From the cell containing the given text, extract its center point as (X, Y) coordinate. 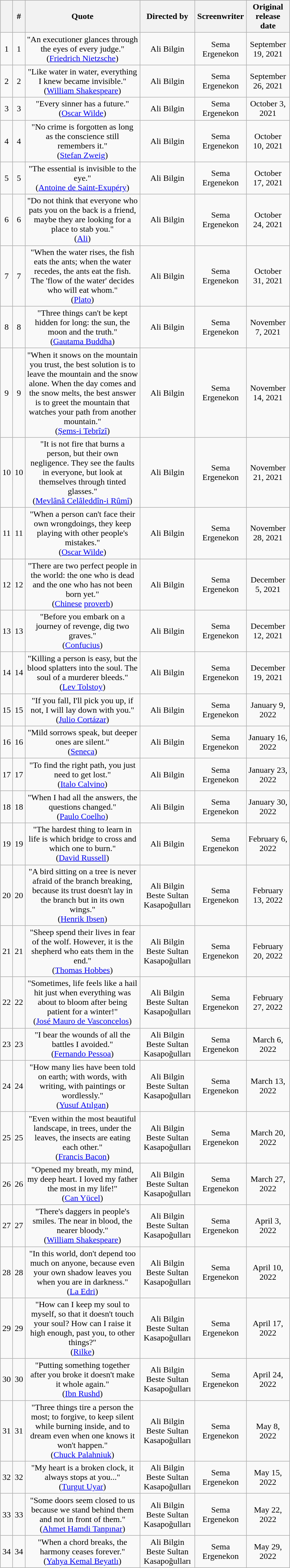
"If you fall, I'll pick you up, if not, I will lay down with you."(Julio Cortázar) (82, 710)
"Opened my breath, my mind, my deep heart. I loved my father the most in my life!"(Can Yücel) (82, 1184)
Original release date (268, 17)
"Like water in water, everything I knew became invisible."(William Shakespeare) (82, 81)
"When I had all the answers, the questions changed."(Paulo Coelho) (82, 807)
Quote (82, 17)
March 20, 2022 (268, 1137)
"Killing a person is easy, but the blood splatters into the soul. The soul of a murderer bleeds."(Lev Tolstoy) (82, 673)
October 3, 2021 (268, 109)
"Before you embark on a journey of revenge, dig two graves."(Confucius) (82, 631)
"Putting something together after you broke it doesn't make it whole again."(Ibn Rushd) (82, 1380)
September 26, 2021 (268, 81)
"My heart is a broken clock, it always stops at you..."(Turgut Uyar) (82, 1477)
April 17, 2022 (268, 1329)
"There are two perfect people in the world: the one who is dead and the one who has not been born yet."(Chinese proverb) (82, 585)
December 12, 2021 (268, 631)
October 31, 2021 (268, 276)
February 13, 2022 (268, 895)
October 17, 2021 (268, 178)
February 27, 2022 (268, 1002)
December 5, 2021 (268, 585)
March 13, 2022 (268, 1086)
"An executioner glances through the eyes of every judge."(Friedrich Nietzsche) (82, 49)
Screenwriter (220, 17)
September 19, 2021 (268, 49)
# (19, 17)
February 6, 2022 (268, 844)
March 6, 2022 (268, 1044)
"Every sinner has a future."(Oscar Wilde) (82, 109)
"To find the right path, you just need to get lost."(Italo Calvino) (82, 775)
January 9, 2022 (268, 710)
January 23, 2022 (268, 775)
January 30, 2022 (268, 807)
November 14, 2021 (268, 393)
"No crime is forgotten as long as the conscience still remembers it."(Stefan Zweig) (82, 141)
"Some doors seem closed to us because we stand behind them and not in front of them."(Ahmet Hamdi Tanpınar) (82, 1515)
"The hardest thing to learn in life is which bridge to cross and which one to burn."(David Russell) (82, 844)
"Do not think that everyone who pats you on the back is a friend, maybe they are looking for a place to stab you."(Ali) (82, 220)
"Sheep spend their lives in fear of the wolf. However, it is the shepherd who eats them in the end."(Thomas Hobbes) (82, 951)
May 29, 2022 (268, 1551)
November 7, 2021 (268, 327)
May 8, 2022 (268, 1431)
October 24, 2021 (268, 220)
"Mild sorrows speak, but deeper ones are silent."(Seneca) (82, 742)
"When a chord breaks, the harmony ceases forever."(Yahya Kemal Beyatlı) (82, 1551)
Directed by (167, 17)
"How many lies have been told on earth; with words, with writing, with paintings or wordlessly."(Yusuf Atılgan) (82, 1086)
January 16, 2022 (268, 742)
"Sometimes, life feels like a hail hit just when everything was about to bloom after being patient for a winter!"(José Mauro de Vasconcelos) (82, 1002)
April 10, 2022 (268, 1272)
"The essential is invisible to the eye."(Antoine de Saint-Exupéry) (82, 178)
February 20, 2022 (268, 951)
April 24, 2022 (268, 1380)
"A bird sitting on a tree is never afraid of the branch breaking, because its trust doesn't lay in the branch but in its own wings."(Henrik Ibsen) (82, 895)
"Three things can't be kept hidden for long: the sun, the moon and the truth."(Gautama Buddha) (82, 327)
November 21, 2021 (268, 472)
"In this world, don't depend too much on anyone, because even your own shadow leaves you when you are in darkness."(La Edri) (82, 1272)
May 15, 2022 (268, 1477)
"I bear the wounds of all the battles I avoided."(Fernando Pessoa) (82, 1044)
"Even within the most beautiful landscape, in trees, under the leaves, the insects are eating each other."(Francis Bacon) (82, 1137)
"How can I keep my soul to myself, so that it doesn't touch your soul? How can I raise it high enough, past you, to other things?"(Rilke) (82, 1329)
"There's daggers in people's smiles. The near in blood, the nearer bloody."(William Shakespeare) (82, 1225)
May 22, 2022 (268, 1515)
March 27, 2022 (268, 1184)
November 28, 2021 (268, 533)
December 19, 2021 (268, 673)
April 3, 2022 (268, 1225)
"When a person can't face their own wrongdoings, they keep playing with other people's mistakes."(Oscar Wilde) (82, 533)
October 10, 2021 (268, 141)
